From the cell containing the given text, extract its center point as (x, y) coordinate. 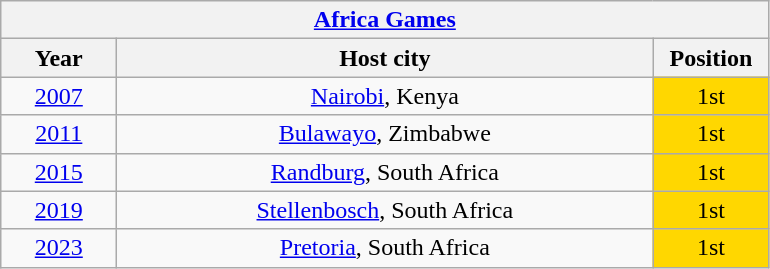
Year (59, 58)
Bulawayo, Zimbabwe (385, 134)
2011 (59, 134)
2019 (59, 210)
2007 (59, 96)
Host city (385, 58)
Randburg, South Africa (385, 172)
Position (711, 58)
2015 (59, 172)
Nairobi, Kenya (385, 96)
2023 (59, 248)
Africa Games (385, 20)
Stellenbosch, South Africa (385, 210)
Pretoria, South Africa (385, 248)
